Identify which cell holds the provided text, then report its (x, y) central coordinate. 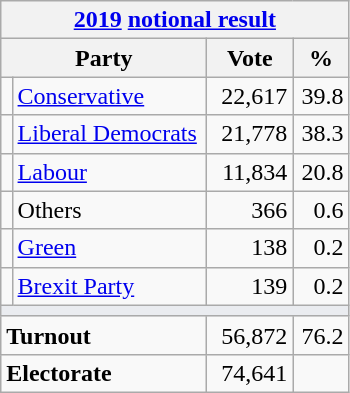
22,617 (250, 96)
Labour (110, 172)
20.8 (321, 172)
0.6 (321, 210)
74,641 (250, 373)
11,834 (250, 172)
Electorate (104, 373)
38.3 (321, 134)
Liberal Democrats (110, 134)
56,872 (250, 335)
2019 notional result (175, 20)
Brexit Party (110, 286)
366 (250, 210)
Vote (250, 58)
Others (110, 210)
139 (250, 286)
Conservative (110, 96)
% (321, 58)
39.8 (321, 96)
Turnout (104, 335)
76.2 (321, 335)
Green (110, 248)
Party (104, 58)
138 (250, 248)
21,778 (250, 134)
